Capture the cell that displays the provided text and extract its [X, Y] central coordinate. 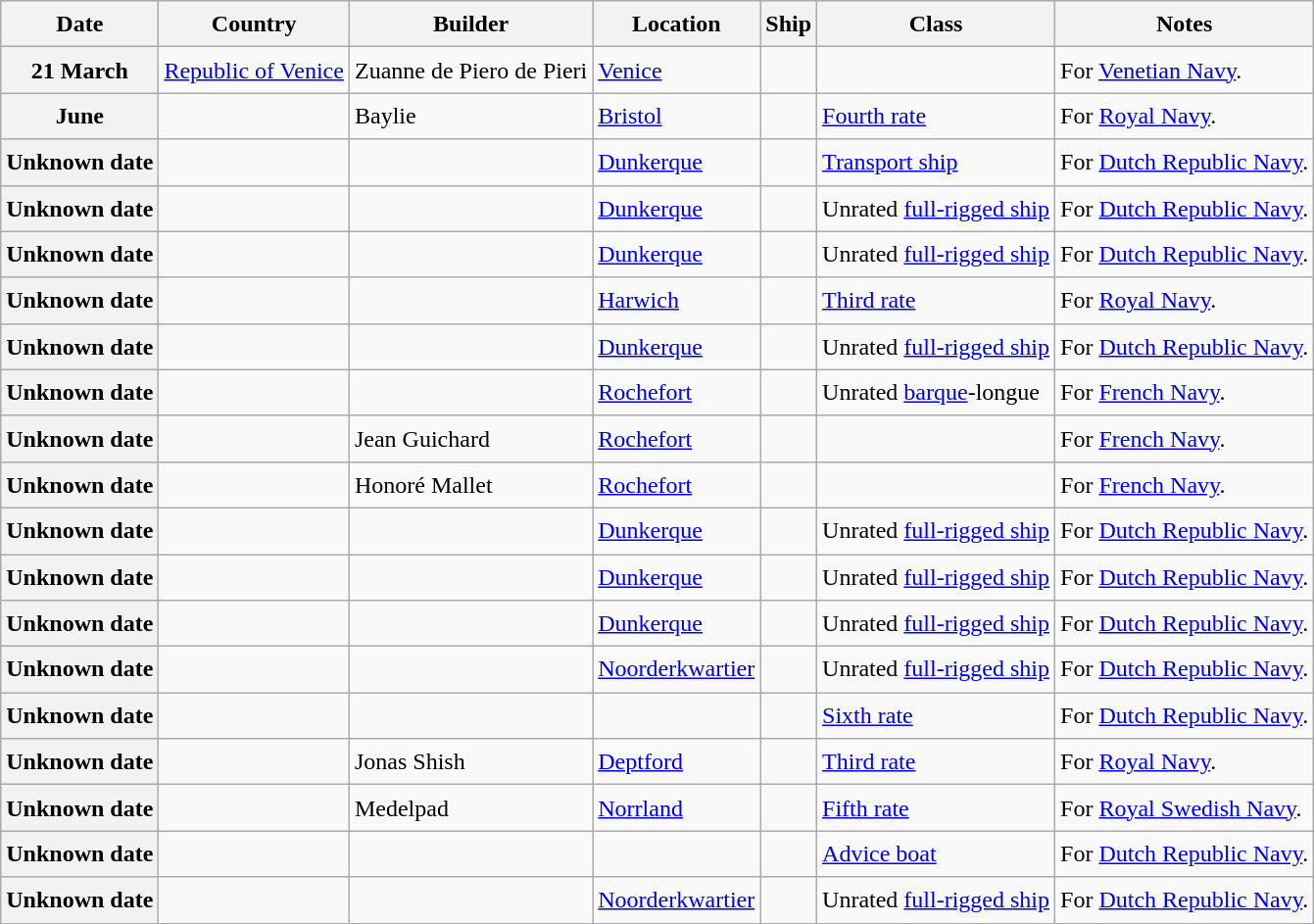
Zuanne de Piero de Pieri [470, 71]
Notes [1185, 24]
Date [80, 24]
Ship [789, 24]
Bristol [676, 116]
Unrated barque-longue [937, 392]
21 March [80, 71]
Builder [470, 24]
For Venetian Navy. [1185, 71]
Republic of Venice [255, 71]
Fifth rate [937, 807]
Fourth rate [937, 116]
Sixth rate [937, 715]
Honoré Mallet [470, 484]
Venice [676, 71]
Location [676, 24]
For Royal Swedish Navy. [1185, 807]
Jonas Shish [470, 762]
Norrland [676, 807]
Deptford [676, 762]
Class [937, 24]
Harwich [676, 300]
Baylie [470, 116]
Advice boat [937, 854]
Country [255, 24]
June [80, 116]
Medelpad [470, 807]
Transport ship [937, 163]
Jean Guichard [470, 439]
